Provide the (x, y) coordinate of the cell's center where the given text is located.  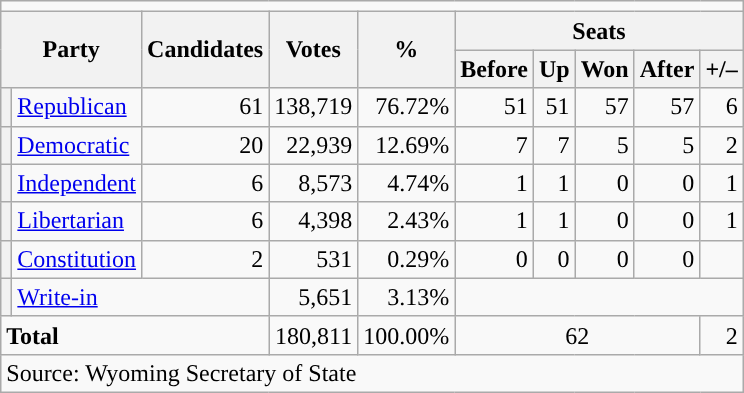
Up (554, 69)
Party (72, 50)
8,573 (314, 183)
Libertarian (77, 221)
20 (206, 145)
Seats (600, 31)
Write-in (140, 297)
0.29% (406, 259)
Democratic (77, 145)
12.69% (406, 145)
61 (206, 107)
Republican (77, 107)
4.74% (406, 183)
Constitution (77, 259)
% (406, 50)
Votes (314, 50)
138,719 (314, 107)
Independent (77, 183)
180,811 (314, 335)
531 (314, 259)
After (667, 69)
Total (135, 335)
Won (604, 69)
76.72% (406, 107)
4,398 (314, 221)
Source: Wyoming Secretary of State (372, 373)
3.13% (406, 297)
22,939 (314, 145)
Candidates (206, 50)
62 (578, 335)
+/– (722, 69)
2.43% (406, 221)
5,651 (314, 297)
Before (494, 69)
100.00% (406, 335)
